Determine the (X, Y) coordinate at the center of the cell enclosing the given text.  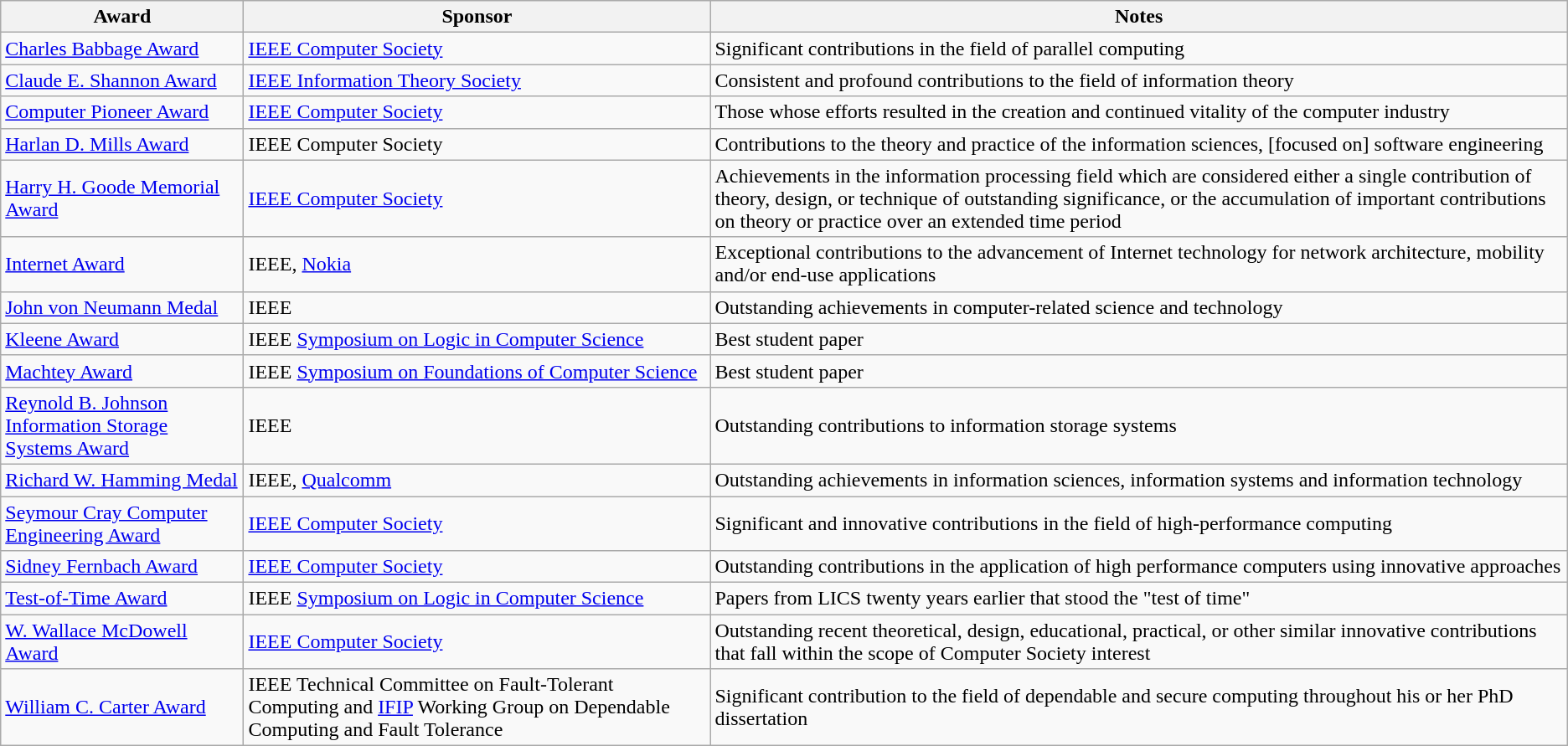
Significant contribution to the field of dependable and secure computing throughout his or her PhD dissertation (1139, 707)
Papers from LICS twenty years earlier that stood the "test of time" (1139, 599)
Consistent and profound contributions to the field of information theory (1139, 80)
W. Wallace McDowell Award (122, 641)
Richard W. Hamming Medal (122, 480)
Claude E. Shannon Award (122, 80)
Outstanding achievements in computer-related science and technology (1139, 307)
Harlan D. Mills Award (122, 144)
John von Neumann Medal (122, 307)
IEEE Information Theory Society (477, 80)
Exceptional contributions to the advancement of Internet technology for network architecture, mobility and/or end-use applications (1139, 265)
Charles Babbage Award (122, 49)
Award (122, 17)
Notes (1139, 17)
Outstanding contributions in the application of high performance computers using innovative approaches (1139, 567)
Outstanding achievements in information sciences, information systems and information technology (1139, 480)
Significant contributions in the field of parallel computing (1139, 49)
Significant and innovative contributions in the field of high-performance computing (1139, 522)
IEEE, Qualcomm (477, 480)
Computer Pioneer Award (122, 112)
IEEE, Nokia (477, 265)
Seymour Cray Computer Engineering Award (122, 522)
Sidney Fernbach Award (122, 567)
Harry H. Goode Memorial Award (122, 198)
Sponsor (477, 17)
IEEE Technical Committee on Fault-Tolerant Computing and IFIP Working Group on Dependable Computing and Fault Tolerance (477, 707)
Outstanding contributions to information storage systems (1139, 425)
Contributions to the theory and practice of the information sciences, [focused on] software engineering (1139, 144)
William C. Carter Award (122, 707)
Kleene Award (122, 339)
Machtey Award (122, 371)
Test-of-Time Award (122, 599)
Reynold B. Johnson Information Storage Systems Award (122, 425)
Those whose efforts resulted in the creation and continued vitality of the computer industry (1139, 112)
Internet Award (122, 265)
IEEE Symposium on Foundations of Computer Science (477, 371)
